Determine the [x, y] coordinate at the center of the cell enclosing the given text.  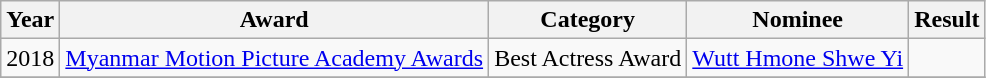
Myanmar Motion Picture Academy Awards [274, 58]
Wutt Hmone Shwe Yi [798, 58]
Category [588, 20]
Best Actress Award [588, 58]
Result [947, 20]
Nominee [798, 20]
Year [30, 20]
2018 [30, 58]
Award [274, 20]
